Return [x, y] of the center of cell containing provided text 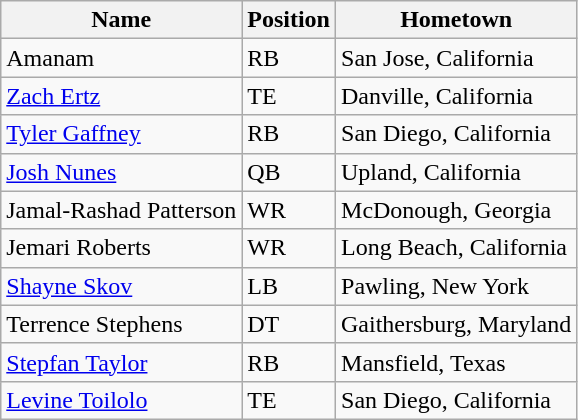
Pawling, New York [456, 286]
Danville, California [456, 96]
Mansfield, Texas [456, 362]
McDonough, Georgia [456, 210]
Shayne Skov [122, 286]
Terrence Stephens [122, 324]
Amanam [122, 58]
Upland, California [456, 172]
Tyler Gaffney [122, 134]
San Jose, California [456, 58]
Jamal-Rashad Patterson [122, 210]
Hometown [456, 20]
Long Beach, California [456, 248]
Position [289, 20]
QB [289, 172]
Josh Nunes [122, 172]
Name [122, 20]
Zach Ertz [122, 96]
Levine Toilolo [122, 400]
Jemari Roberts [122, 248]
Stepfan Taylor [122, 362]
DT [289, 324]
Gaithersburg, Maryland [456, 324]
LB [289, 286]
